Capture the cell that displays the provided text and extract its (x, y) central coordinate. 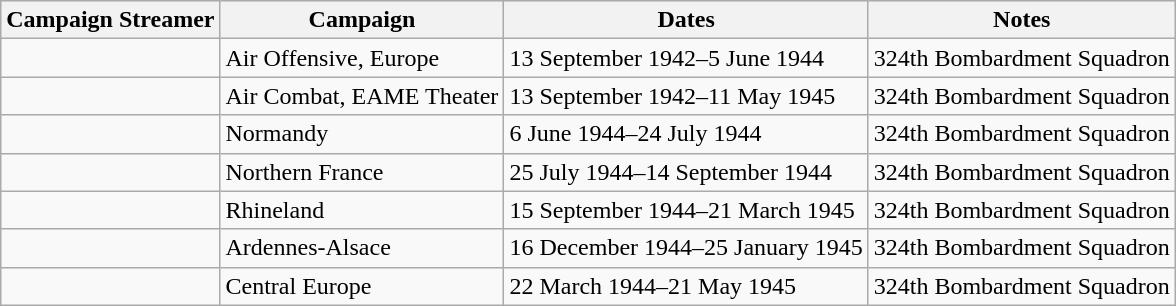
25 July 1944–14 September 1944 (686, 172)
Campaign Streamer (110, 20)
Northern France (362, 172)
Rhineland (362, 210)
6 June 1944–24 July 1944 (686, 134)
13 September 1942–5 June 1944 (686, 58)
Normandy (362, 134)
13 September 1942–11 May 1945 (686, 96)
Air Offensive, Europe (362, 58)
16 December 1944–25 January 1945 (686, 248)
15 September 1944–21 March 1945 (686, 210)
Campaign (362, 20)
Central Europe (362, 286)
Air Combat, EAME Theater (362, 96)
22 March 1944–21 May 1945 (686, 286)
Dates (686, 20)
Notes (1022, 20)
Ardennes-Alsace (362, 248)
